Scan for the cell matching the given text and deliver its (x, y) coordinate at center. 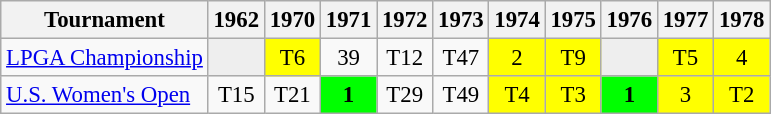
T4 (517, 95)
T12 (405, 58)
1962 (236, 20)
1971 (348, 20)
T3 (573, 95)
Tournament (104, 20)
T2 (742, 95)
T21 (292, 95)
1974 (517, 20)
LPGA Championship (104, 58)
1978 (742, 20)
T29 (405, 95)
1975 (573, 20)
1972 (405, 20)
T49 (461, 95)
1976 (629, 20)
1973 (461, 20)
T15 (236, 95)
2 (517, 58)
T6 (292, 58)
1977 (685, 20)
3 (685, 95)
39 (348, 58)
1970 (292, 20)
T9 (573, 58)
4 (742, 58)
T5 (685, 58)
U.S. Women's Open (104, 95)
T47 (461, 58)
